Determine the [X, Y] coordinate at the center of the cell enclosing the given text.  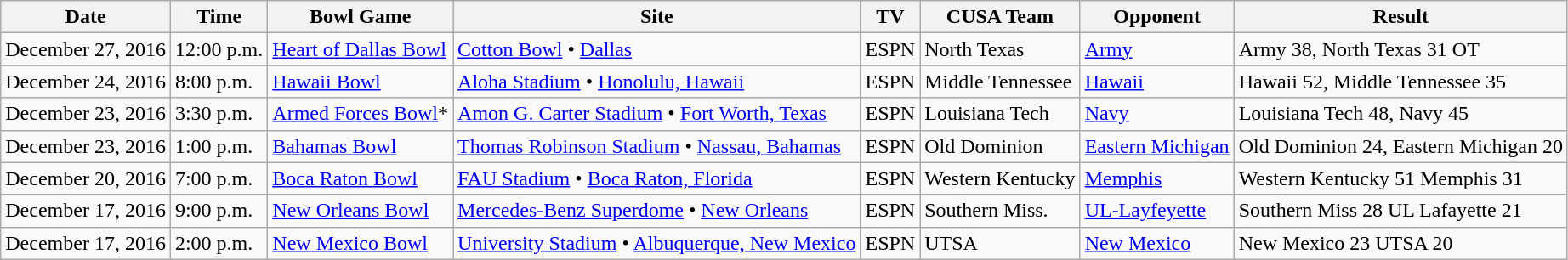
Result [1400, 17]
Navy [1156, 114]
Middle Tennessee [1000, 82]
3:30 p.m. [219, 114]
Army [1156, 49]
Southern Miss 28 UL Lafayette 21 [1400, 211]
Site [656, 17]
New Mexico 23 UTSA 20 [1400, 243]
Bahamas Bowl [361, 146]
Date [86, 17]
December 27, 2016 [86, 49]
Old Dominion 24, Eastern Michigan 20 [1400, 146]
University Stadium • Albuquerque, New Mexico [656, 243]
1:00 p.m. [219, 146]
Hawaii [1156, 82]
Mercedes-Benz Superdome • New Orleans [656, 211]
Hawaii Bowl [361, 82]
Aloha Stadium • Honolulu, Hawaii [656, 82]
UTSA [1000, 243]
Louisiana Tech 48, Navy 45 [1400, 114]
TV [890, 17]
UL-Layfeyette [1156, 211]
Boca Raton Bowl [361, 178]
9:00 p.m. [219, 211]
Thomas Robinson Stadium • Nassau, Bahamas [656, 146]
Southern Miss. [1000, 211]
Opponent [1156, 17]
FAU Stadium • Boca Raton, Florida [656, 178]
Old Dominion [1000, 146]
7:00 p.m. [219, 178]
Western Kentucky [1000, 178]
New Mexico Bowl [361, 243]
December 20, 2016 [86, 178]
Eastern Michigan [1156, 146]
2:00 p.m. [219, 243]
Memphis [1156, 178]
Western Kentucky 51 Memphis 31 [1400, 178]
Louisiana Tech [1000, 114]
Army 38, North Texas 31 OT [1400, 49]
Armed Forces Bowl* [361, 114]
North Texas [1000, 49]
December 24, 2016 [86, 82]
Hawaii 52, Middle Tennessee 35 [1400, 82]
Time [219, 17]
8:00 p.m. [219, 82]
CUSA Team [1000, 17]
Heart of Dallas Bowl [361, 49]
Bowl Game [361, 17]
New Mexico [1156, 243]
Amon G. Carter Stadium • Fort Worth, Texas [656, 114]
New Orleans Bowl [361, 211]
12:00 p.m. [219, 49]
Cotton Bowl • Dallas [656, 49]
